Provide the [X, Y] coordinate of the cell's center where the given text is located.  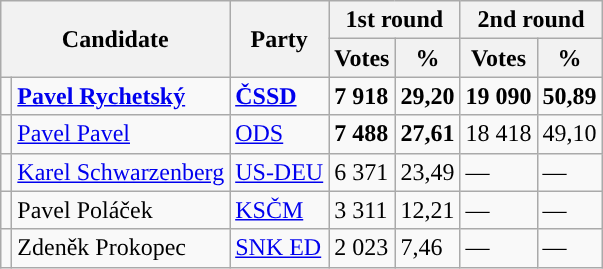
Pavel Pavel [121, 134]
Party [280, 39]
19 090 [498, 96]
Zdeněk Prokopec [121, 248]
18 418 [498, 134]
1st round [394, 20]
Karel Schwarzenberg [121, 172]
2 023 [362, 248]
Pavel Poláček [121, 210]
2nd round [531, 20]
KSČM [280, 210]
12,21 [428, 210]
7 918 [362, 96]
6 371 [362, 172]
Pavel Rychetský [121, 96]
49,10 [570, 134]
23,49 [428, 172]
ČSSD [280, 96]
ODS [280, 134]
7,46 [428, 248]
SNK ED [280, 248]
7 488 [362, 134]
US-DEU [280, 172]
3 311 [362, 210]
Candidate [116, 39]
27,61 [428, 134]
50,89 [570, 96]
29,20 [428, 96]
